Identify which cell holds the provided text, then report its (x, y) central coordinate. 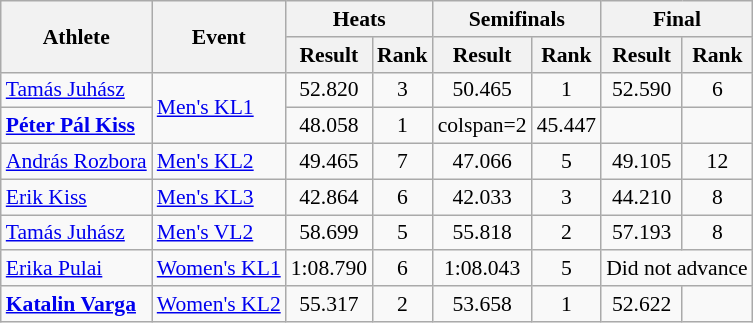
7 (402, 162)
47.066 (482, 162)
Women's KL1 (219, 269)
44.210 (642, 197)
Men's VL2 (219, 233)
Final (677, 19)
Men's KL1 (219, 108)
colspan=2 (482, 126)
55.317 (329, 304)
Erik Kiss (76, 197)
András Rozbora (76, 162)
1:08.790 (329, 269)
Event (219, 36)
52.820 (329, 90)
52.622 (642, 304)
Péter Pál Kiss (76, 126)
Katalin Varga (76, 304)
57.193 (642, 233)
52.590 (642, 90)
49.465 (329, 162)
53.658 (482, 304)
1:08.043 (482, 269)
50.465 (482, 90)
42.864 (329, 197)
Men's KL2 (219, 162)
Women's KL2 (219, 304)
45.447 (566, 126)
12 (718, 162)
Erika Pulai (76, 269)
Athlete (76, 36)
48.058 (329, 126)
49.105 (642, 162)
Heats (360, 19)
58.699 (329, 233)
Men's KL3 (219, 197)
Did not advance (677, 269)
Semifinals (518, 19)
55.818 (482, 233)
42.033 (482, 197)
